From the cell containing the given text, extract its center point as (X, Y) coordinate. 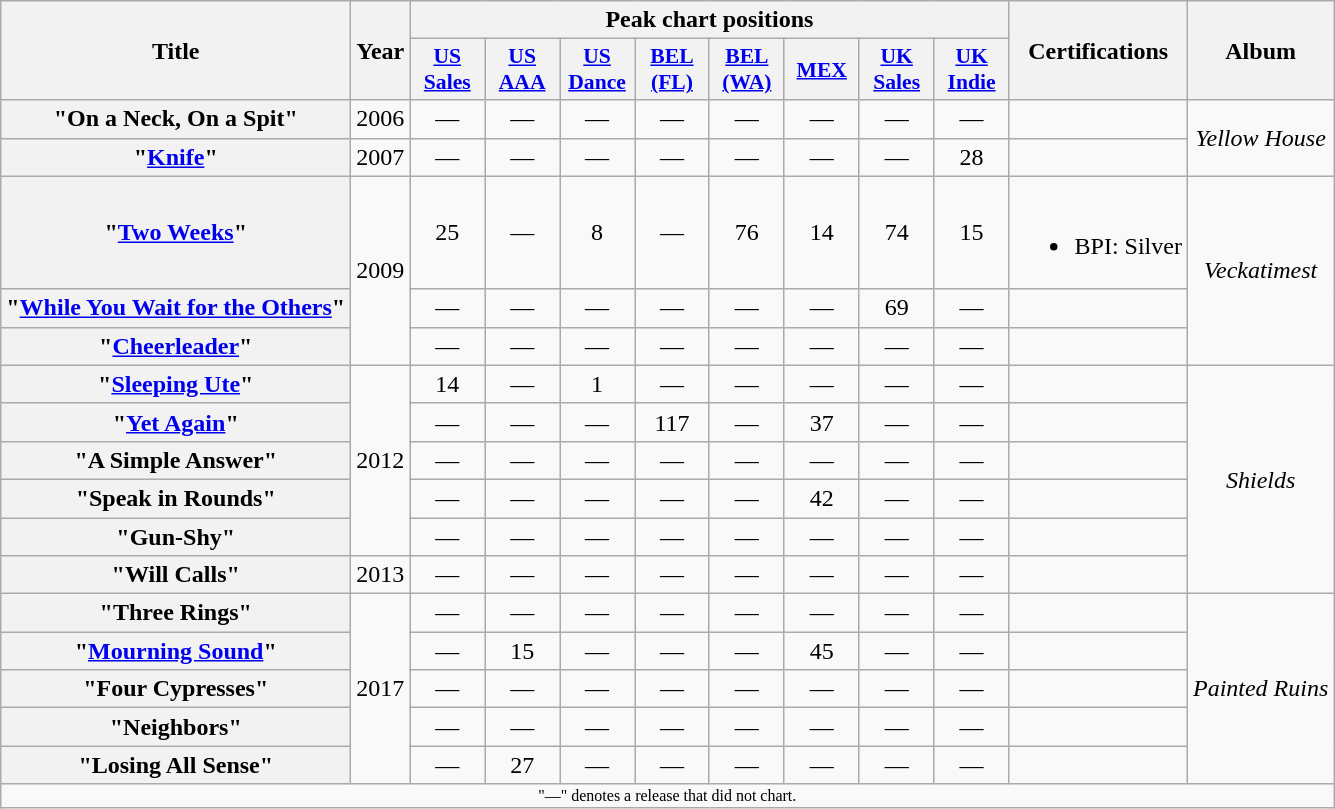
"Two Weeks" (176, 232)
UKSales (896, 70)
"Will Calls" (176, 575)
USAAA (522, 70)
Yellow House (1260, 138)
74 (896, 232)
"Three Rings" (176, 613)
Peak chart positions (710, 20)
"Yet Again" (176, 422)
76 (746, 232)
2006 (380, 119)
Shields (1260, 479)
27 (522, 765)
"Cheerleader" (176, 346)
USDance (598, 70)
"Knife" (176, 157)
Painted Ruins (1260, 689)
"Gun-Shy" (176, 537)
117 (672, 422)
"Mourning Sound" (176, 651)
"Speak in Rounds" (176, 498)
BPI: Silver (1098, 232)
"Losing All Sense" (176, 765)
"On a Neck, On a Spit" (176, 119)
UKIndie (972, 70)
"While You Wait for the Others" (176, 308)
28 (972, 157)
"Sleeping Ute" (176, 384)
42 (822, 498)
BEL(WA) (746, 70)
Title (176, 50)
45 (822, 651)
MEX (822, 70)
2012 (380, 460)
2007 (380, 157)
USSales (448, 70)
Year (380, 50)
"Four Cypresses" (176, 689)
Certifications (1098, 50)
Album (1260, 50)
BEL(FL) (672, 70)
"Neighbors" (176, 727)
1 (598, 384)
69 (896, 308)
37 (822, 422)
2017 (380, 689)
8 (598, 232)
2009 (380, 270)
Veckatimest (1260, 270)
"—" denotes a release that did not chart. (668, 796)
2013 (380, 575)
25 (448, 232)
"A Simple Answer" (176, 460)
